Search for the cell housing the specified text and yield its (X, Y) center coordinate. 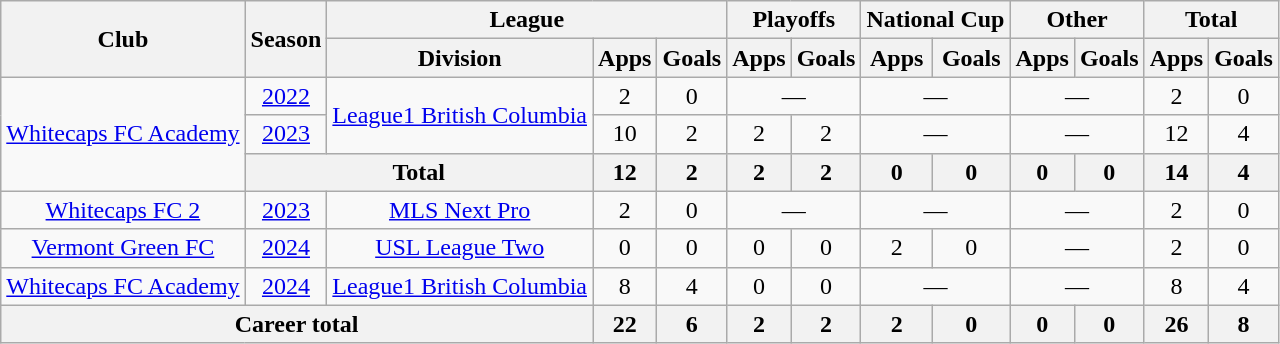
2022 (286, 96)
10 (625, 134)
Division (460, 58)
26 (1176, 324)
14 (1176, 172)
National Cup (936, 20)
Playoffs (794, 20)
Season (286, 39)
Career total (297, 324)
League (527, 20)
6 (692, 324)
Vermont Green FC (123, 248)
Club (123, 39)
22 (625, 324)
Whitecaps FC 2 (123, 210)
USL League Two (460, 248)
MLS Next Pro (460, 210)
Other (1077, 20)
